Locate the cell with the specified text and output its [x, y] center coordinate. 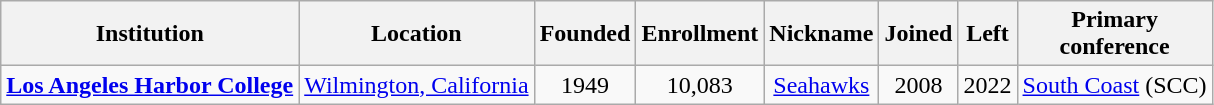
Left [988, 34]
Los Angeles Harbor College [150, 85]
Institution [150, 34]
Enrollment [700, 34]
South Coast (SCC) [1114, 85]
1949 [585, 85]
Wilmington, California [416, 85]
2008 [918, 85]
Location [416, 34]
Primaryconference [1114, 34]
Nickname [822, 34]
2022 [988, 85]
10,083 [700, 85]
Joined [918, 34]
Seahawks [822, 85]
Founded [585, 34]
